Pinpoint the cell where the given text exists, returning its (x, y) midpoint coordinate. 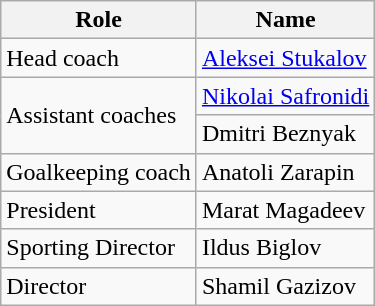
Ildus Biglov (285, 248)
President (99, 210)
Head coach (99, 58)
Anatoli Zarapin (285, 172)
Sporting Director (99, 248)
Nikolai Safronidi (285, 96)
Aleksei Stukalov (285, 58)
Dmitri Beznyak (285, 134)
Director (99, 286)
Shamil Gazizov (285, 286)
Name (285, 20)
Assistant coaches (99, 115)
Goalkeeping coach (99, 172)
Role (99, 20)
Marat Magadeev (285, 210)
